From the cell containing the given text, extract its center point as (x, y) coordinate. 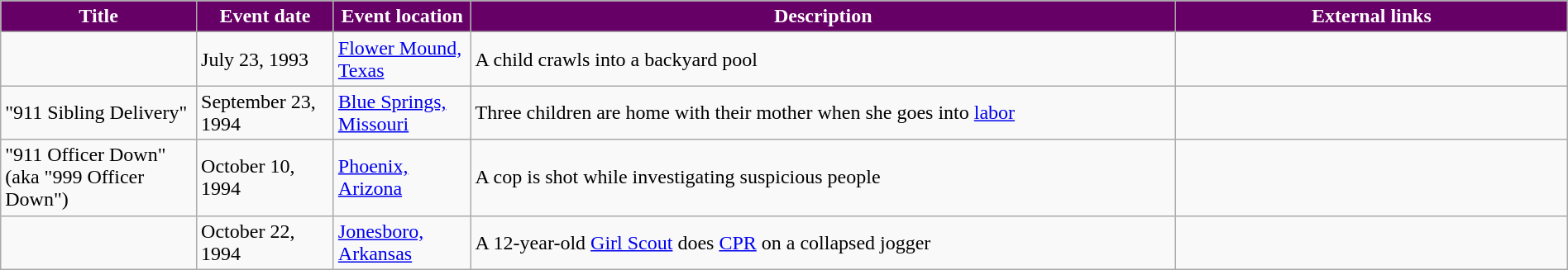
"911 Sibling Delivery" (99, 112)
Event location (402, 17)
Description (824, 17)
External links (1372, 17)
Title (99, 17)
October 22, 1994 (265, 243)
October 10, 1994 (265, 178)
Flower Mound, Texas (402, 59)
Blue Springs, Missouri (402, 112)
Three children are home with their mother when she goes into labor (824, 112)
Phoenix, Arizona (402, 178)
"911 Officer Down" (aka "999 Officer Down") (99, 178)
A child crawls into a backyard pool (824, 59)
July 23, 1993 (265, 59)
Event date (265, 17)
September 23, 1994 (265, 112)
A 12-year-old Girl Scout does CPR on a collapsed jogger (824, 243)
Jonesboro, Arkansas (402, 243)
A cop is shot while investigating suspicious people (824, 178)
